Search for the cell housing the specified text and yield its (X, Y) center coordinate. 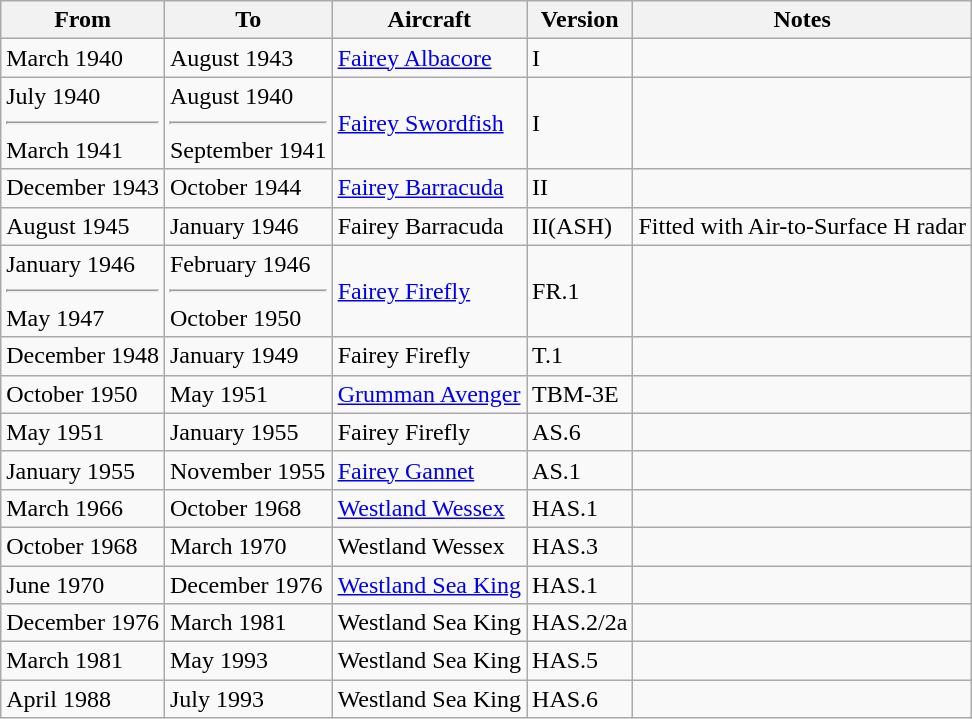
HAS.5 (580, 661)
March 1966 (83, 508)
March 1970 (248, 546)
HAS.2/2a (580, 623)
Aircraft (429, 20)
July 1940March 1941 (83, 123)
January 1946 (248, 226)
FR.1 (580, 291)
Fairey Gannet (429, 470)
Version (580, 20)
T.1 (580, 356)
August 1943 (248, 58)
July 1993 (248, 699)
TBM-3E (580, 394)
August 1945 (83, 226)
April 1988 (83, 699)
June 1970 (83, 585)
AS.1 (580, 470)
Notes (802, 20)
August 1940September 1941 (248, 123)
II (580, 188)
Fitted with Air-to-Surface H radar (802, 226)
December 1948 (83, 356)
October 1950 (83, 394)
October 1944 (248, 188)
HAS.6 (580, 699)
January 1949 (248, 356)
May 1993 (248, 661)
II(ASH) (580, 226)
HAS.3 (580, 546)
Grumman Avenger (429, 394)
To (248, 20)
November 1955 (248, 470)
Fairey Swordfish (429, 123)
December 1943 (83, 188)
Fairey Albacore (429, 58)
From (83, 20)
February 1946October 1950 (248, 291)
AS.6 (580, 432)
January 1946May 1947 (83, 291)
March 1940 (83, 58)
